Return the [X, Y] coordinate for the center point of the cell that contains the specified text.  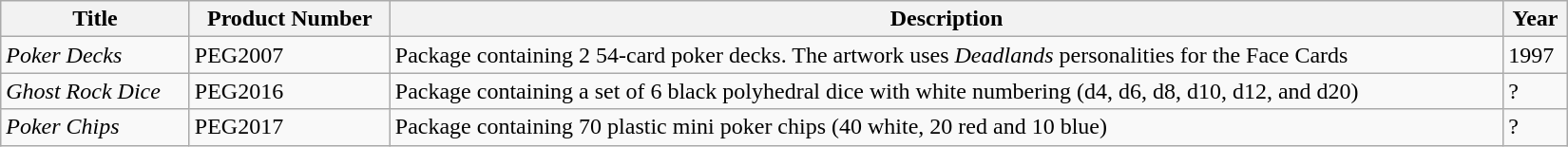
Product Number [289, 19]
PEG2017 [289, 127]
Package containing 2 54-card poker decks. The artwork uses Deadlands personalities for the Face Cards [947, 55]
PEG2016 [289, 91]
Year [1536, 19]
Package containing a set of 6 black polyhedral dice with white numbering (d4, d6, d8, d10, d12, and d20) [947, 91]
Title [95, 19]
Ghost Rock Dice [95, 91]
1997 [1536, 55]
Poker Decks [95, 55]
PEG2007 [289, 55]
Package containing 70 plastic mini poker chips (40 white, 20 red and 10 blue) [947, 127]
Poker Chips [95, 127]
Description [947, 19]
